Return the (x, y) coordinate for the center point of the cell that contains the specified text.  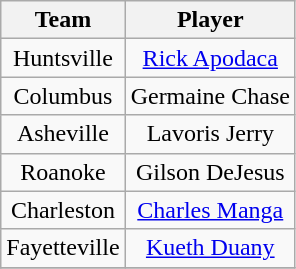
Huntsville (63, 58)
Gilson DeJesus (210, 172)
Kueth Duany (210, 248)
Rick Apodaca (210, 58)
Charles Manga (210, 210)
Asheville (63, 134)
Player (210, 20)
Fayetteville (63, 248)
Lavoris Jerry (210, 134)
Charleston (63, 210)
Germaine Chase (210, 96)
Team (63, 20)
Columbus (63, 96)
Roanoke (63, 172)
